Return (x, y) of the center of cell containing provided text 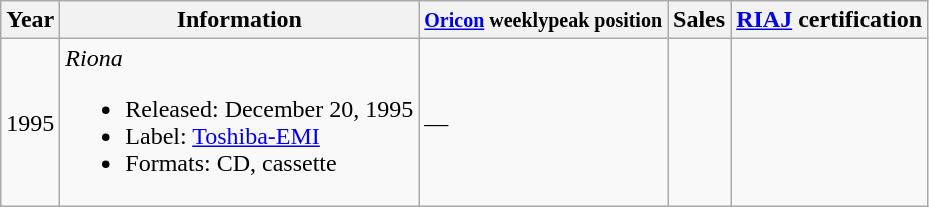
— (544, 122)
Sales (700, 20)
Information (240, 20)
1995 (30, 122)
RIAJ certification (830, 20)
RionaReleased: December 20, 1995Label: Toshiba-EMIFormats: CD, cassette (240, 122)
Year (30, 20)
Oricon weeklypeak position (544, 20)
